Output the [x, y] coordinate of the center of the cell containing the given text.  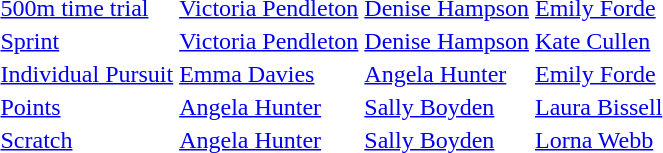
Emily Forde [598, 74]
Emma Davies [269, 74]
Kate Cullen [598, 41]
Laura Bissell [598, 107]
Denise Hampson [447, 41]
Sally Boyden [447, 107]
Victoria Pendleton [269, 41]
